Return the (X, Y) coordinate for the center point of the cell that contains the specified text.  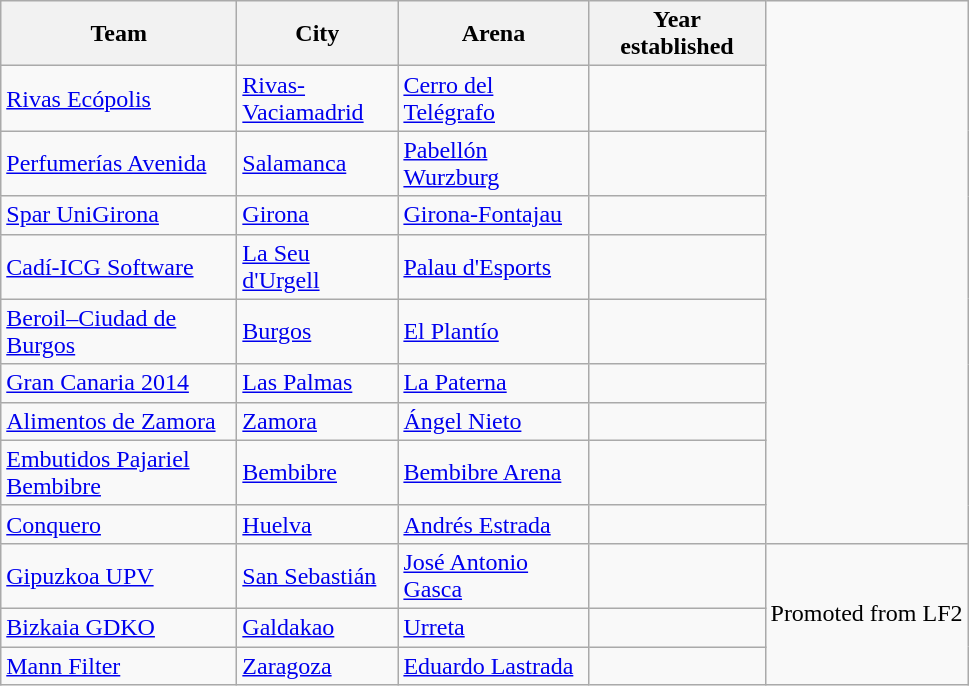
Huelva (318, 524)
Bembibre Arena (494, 472)
El Plantío (494, 332)
Burgos (318, 332)
City (318, 34)
La Paterna (494, 383)
Mann Filter (119, 665)
Pabellón Wurzburg (494, 164)
Zamora (318, 421)
Ángel Nieto (494, 421)
Alimentos de Zamora (119, 421)
Urreta (494, 627)
Eduardo Lastrada (494, 665)
Bembibre (318, 472)
Spar UniGirona (119, 215)
Beroil–Ciudad de Burgos (119, 332)
Rivas-Vaciamadrid (318, 98)
Salamanca (318, 164)
Arena (494, 34)
Rivas Ecópolis (119, 98)
Perfumerías Avenida (119, 164)
José Antonio Gasca (494, 576)
Andrés Estrada (494, 524)
Girona (318, 215)
Promoted from LF2 (866, 614)
Galdakao (318, 627)
Cerro del Telégrafo (494, 98)
Cadí-ICG Software (119, 266)
Bizkaia GDKO (119, 627)
Gran Canaria 2014 (119, 383)
Embutidos Pajariel Bembibre (119, 472)
San Sebastián (318, 576)
La Seu d'Urgell (318, 266)
Team (119, 34)
Las Palmas (318, 383)
Year established (677, 34)
Conquero (119, 524)
Zaragoza (318, 665)
Gipuzkoa UPV (119, 576)
Girona-Fontajau (494, 215)
Palau d'Esports (494, 266)
